For the text-containing cell, return its midpoint in [x, y] coordinate format. 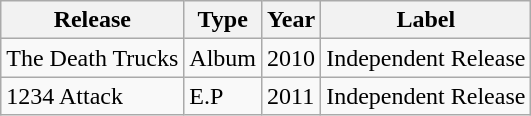
1234 Attack [92, 96]
E.P [223, 96]
2010 [292, 58]
Release [92, 20]
Year [292, 20]
Label [426, 20]
Album [223, 58]
2011 [292, 96]
Type [223, 20]
The Death Trucks [92, 58]
